Detect which cell encompasses the target text, then output its [x, y] center coordinate. 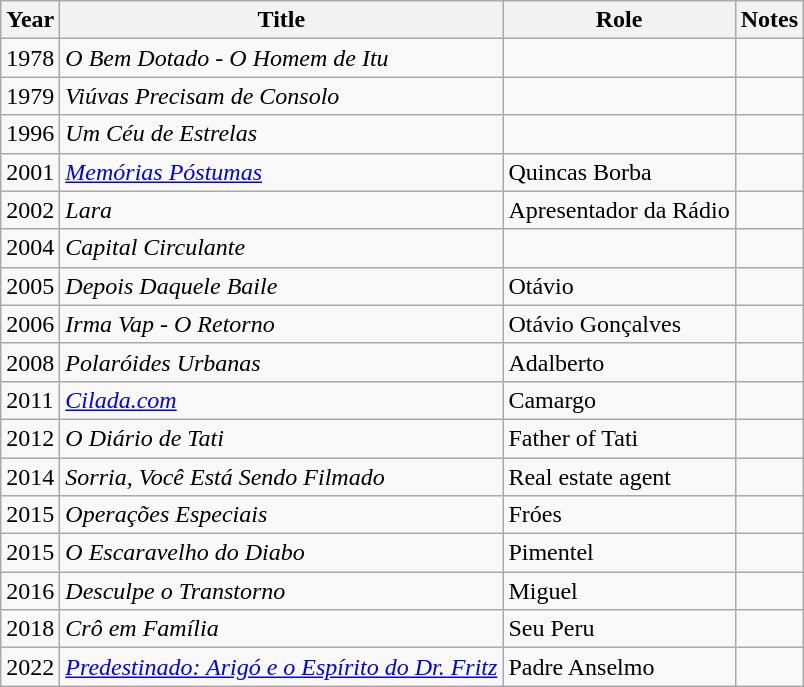
2001 [30, 172]
Fróes [619, 515]
1979 [30, 96]
Miguel [619, 591]
2014 [30, 477]
2012 [30, 438]
Apresentador da Rádio [619, 210]
1996 [30, 134]
Year [30, 20]
2006 [30, 324]
2018 [30, 629]
O Bem Dotado - O Homem de Itu [282, 58]
Quincas Borba [619, 172]
Viúvas Precisam de Consolo [282, 96]
Sorria, Você Está Sendo Filmado [282, 477]
Seu Peru [619, 629]
2008 [30, 362]
Crô em Família [282, 629]
Lara [282, 210]
Irma Vap - O Retorno [282, 324]
2002 [30, 210]
Cilada.com [282, 400]
Depois Daquele Baile [282, 286]
Polaróides Urbanas [282, 362]
Otávio [619, 286]
2016 [30, 591]
Otávio Gonçalves [619, 324]
Capital Circulante [282, 248]
Desculpe o Transtorno [282, 591]
Pimentel [619, 553]
2005 [30, 286]
Predestinado: Arigó e o Espírito do Dr. Fritz [282, 667]
Um Céu de Estrelas [282, 134]
O Diário de Tati [282, 438]
Padre Anselmo [619, 667]
Memórias Póstumas [282, 172]
Adalberto [619, 362]
Role [619, 20]
Title [282, 20]
2022 [30, 667]
2004 [30, 248]
Operações Especiais [282, 515]
2011 [30, 400]
Notes [769, 20]
Father of Tati [619, 438]
Real estate agent [619, 477]
1978 [30, 58]
Camargo [619, 400]
O Escaravelho do Diabo [282, 553]
